Return (X, Y) of the center of cell containing provided text 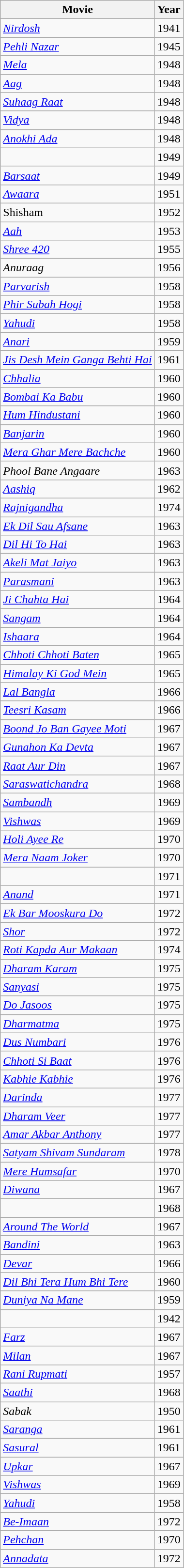
Mera Naam Joker (77, 858)
Holi Ayee Re (77, 839)
Chhoti Chhoti Baten (77, 655)
Roti Kapda Aur Makaan (77, 950)
Phool Bane Angaare (77, 470)
Satyam Shivam Sundaram (77, 1153)
1951 (169, 194)
Akeli Mat Jaiyo (77, 563)
1953 (169, 231)
Phir Subah Hogi (77, 305)
Anari (77, 342)
1950 (169, 1411)
Saranga (77, 1429)
Vidya (77, 120)
Himalay Ki God Mein (77, 673)
1978 (169, 1153)
Shor (77, 931)
Mera Ghar Mere Bachche (77, 452)
Parasmani (77, 581)
Sasural (77, 1448)
Mela (77, 65)
Ji Chahta Hai (77, 600)
Jis Desh Mein Ganga Behti Hai (77, 360)
Saathi (77, 1392)
Banjarin (77, 434)
Shisham (77, 212)
Nirdosh (77, 28)
Anokhi Ada (77, 139)
Around The World (77, 1226)
Sambandh (77, 802)
Dharam Karam (77, 968)
Suhaag Raat (77, 102)
Duniya Na Mane (77, 1300)
Raat Aur Din (77, 765)
Year (169, 10)
Dil Bhi Tera Hum Bhi Tere (77, 1282)
Dharmatma (77, 1024)
Sabak (77, 1411)
1957 (169, 1374)
1941 (169, 28)
Do Jasoos (77, 1005)
Amar Akbar Anthony (77, 1134)
Rani Rupmati (77, 1374)
Kabhie Kabhie (77, 1079)
Milan (77, 1355)
Pehli Nazar (77, 47)
1962 (169, 489)
Pehchan (77, 1540)
Ishaara (77, 637)
Barsaat (77, 175)
Sanyasi (77, 987)
Shree 420 (77, 249)
Ek Dil Sau Afsane (77, 526)
Annadata (77, 1558)
Awaara (77, 194)
Hum Hindustani (77, 415)
Teesri Kasam (77, 710)
Aag (77, 83)
Aashiq (77, 489)
Lal Bangla (77, 692)
Boond Jo Ban Gayee Moti (77, 729)
1942 (169, 1319)
Ek Bar Mooskura Do (77, 913)
Chhalia (77, 378)
1955 (169, 249)
Bandini (77, 1245)
Farz (77, 1337)
Chhoti Si Baat (77, 1060)
Rajnigandha (77, 507)
Movie (77, 10)
Devar (77, 1263)
1956 (169, 268)
Dharam Veer (77, 1116)
Diwana (77, 1190)
Gunahon Ka Devta (77, 747)
Dus Numbari (77, 1042)
Saraswatichandra (77, 784)
Parvarish (77, 286)
Mere Humsafar (77, 1171)
Aah (77, 231)
Bombai Ka Babu (77, 397)
Be-Imaan (77, 1521)
Anand (77, 895)
1952 (169, 212)
Anuraag (77, 268)
1945 (169, 47)
Upkar (77, 1466)
Sangam (77, 618)
Dil Hi To Hai (77, 544)
Darinda (77, 1097)
